Pinpoint the cell where the given text exists, returning its (X, Y) midpoint coordinate. 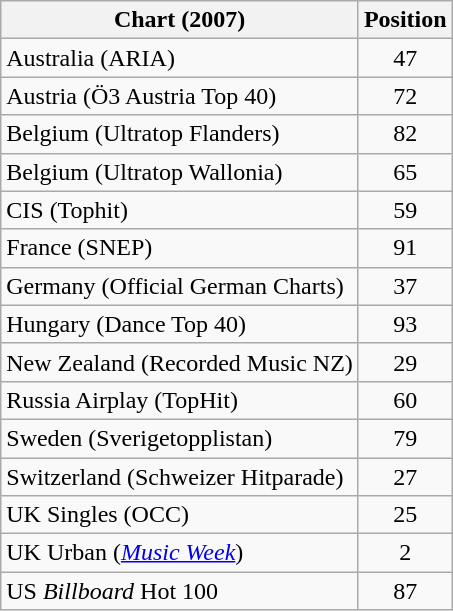
93 (405, 324)
37 (405, 286)
UK Singles (OCC) (180, 515)
79 (405, 438)
CIS (Tophit) (180, 210)
Germany (Official German Charts) (180, 286)
25 (405, 515)
New Zealand (Recorded Music NZ) (180, 362)
Austria (Ö3 Austria Top 40) (180, 96)
Chart (2007) (180, 20)
Belgium (Ultratop Wallonia) (180, 172)
60 (405, 400)
27 (405, 477)
Australia (ARIA) (180, 58)
65 (405, 172)
Switzerland (Schweizer Hitparade) (180, 477)
82 (405, 134)
47 (405, 58)
Sweden (Sverigetopplistan) (180, 438)
72 (405, 96)
2 (405, 553)
Belgium (Ultratop Flanders) (180, 134)
UK Urban (Music Week) (180, 553)
91 (405, 248)
Russia Airplay (TopHit) (180, 400)
Position (405, 20)
US Billboard Hot 100 (180, 591)
87 (405, 591)
France (SNEP) (180, 248)
Hungary (Dance Top 40) (180, 324)
59 (405, 210)
29 (405, 362)
